Identify which cell holds the provided text, then report its (x, y) central coordinate. 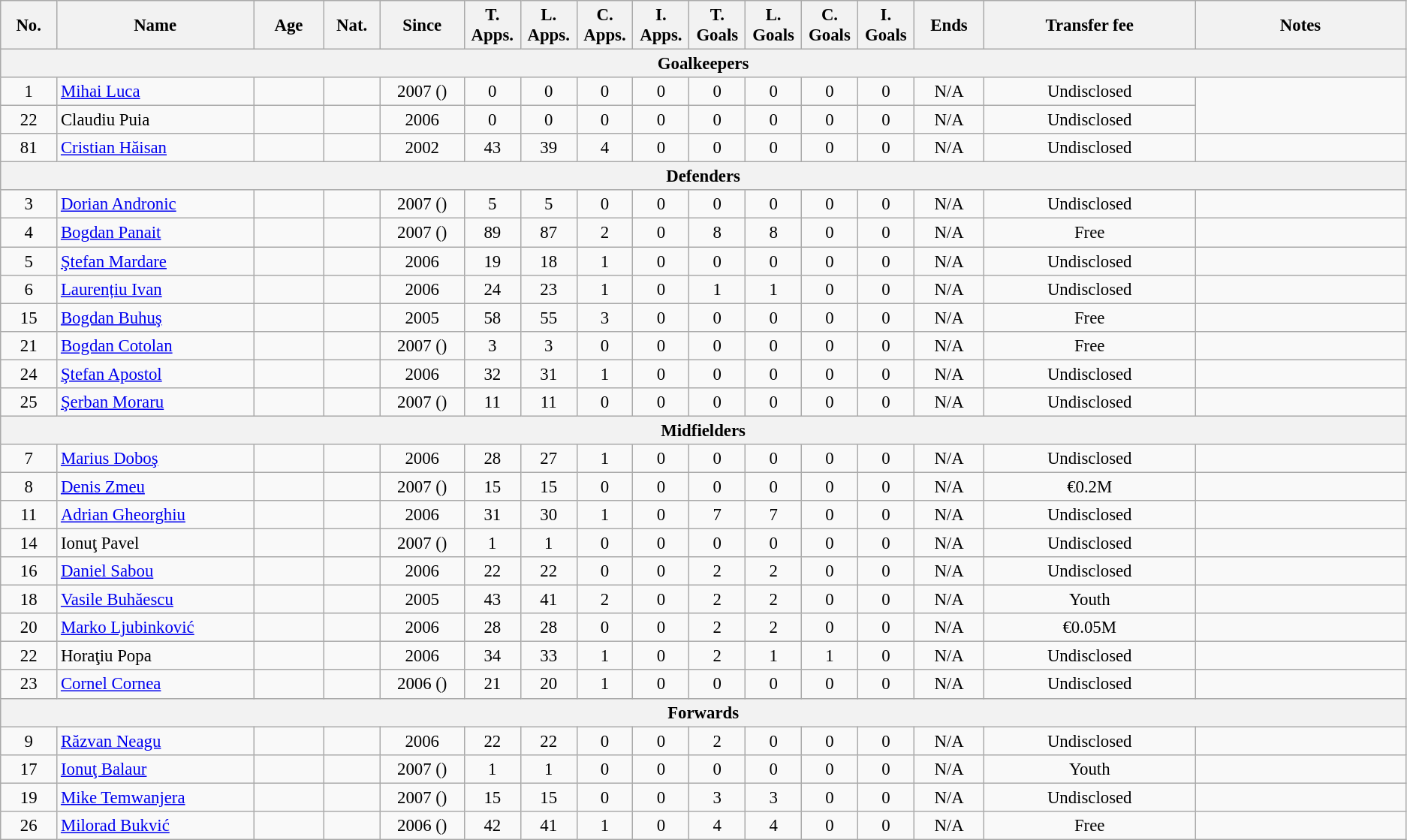
Bogdan Panait (155, 233)
I. Goals (886, 26)
Milorad Bukvić (155, 826)
T. Goals (718, 26)
25 (29, 402)
L. Apps. (548, 26)
Forwards (703, 712)
C. Apps. (605, 26)
Transfer fee (1090, 26)
I. Apps. (661, 26)
14 (29, 543)
C. Goals (830, 26)
58 (493, 318)
2002 (422, 148)
Notes (1300, 26)
34 (493, 656)
16 (29, 571)
€0.05M (1090, 628)
Goalkeepers (703, 64)
Name (155, 26)
Răzvan Neagu (155, 741)
Mihai Luca (155, 92)
Cristian Hăisan (155, 148)
Age (289, 26)
Marko Ljubinković (155, 628)
39 (548, 148)
89 (493, 233)
32 (493, 374)
Ionuţ Pavel (155, 543)
Adrian Gheorghiu (155, 515)
Since (422, 26)
Denis Zmeu (155, 486)
Ştefan Apostol (155, 374)
Daniel Sabou (155, 571)
Bogdan Cotolan (155, 345)
Vasile Buhăescu (155, 600)
Horaţiu Popa (155, 656)
26 (29, 826)
33 (548, 656)
9 (29, 741)
Cornel Cornea (155, 685)
30 (548, 515)
L. Goals (773, 26)
81 (29, 148)
Bogdan Buhuş (155, 318)
27 (548, 459)
Ends (949, 26)
Defenders (703, 176)
55 (548, 318)
Marius Doboş (155, 459)
42 (493, 826)
€0.2M (1090, 486)
17 (29, 769)
87 (548, 233)
T. Apps. (493, 26)
Ştefan Mardare (155, 261)
Claudiu Puia (155, 120)
Dorian Andronic (155, 205)
Nat. (351, 26)
Ionuţ Balaur (155, 769)
Midfielders (703, 430)
6 (29, 289)
Mike Temwanjera (155, 797)
Şerban Moraru (155, 402)
Laurențiu Ivan (155, 289)
No. (29, 26)
